Capture the cell that displays the provided text and extract its [X, Y] central coordinate. 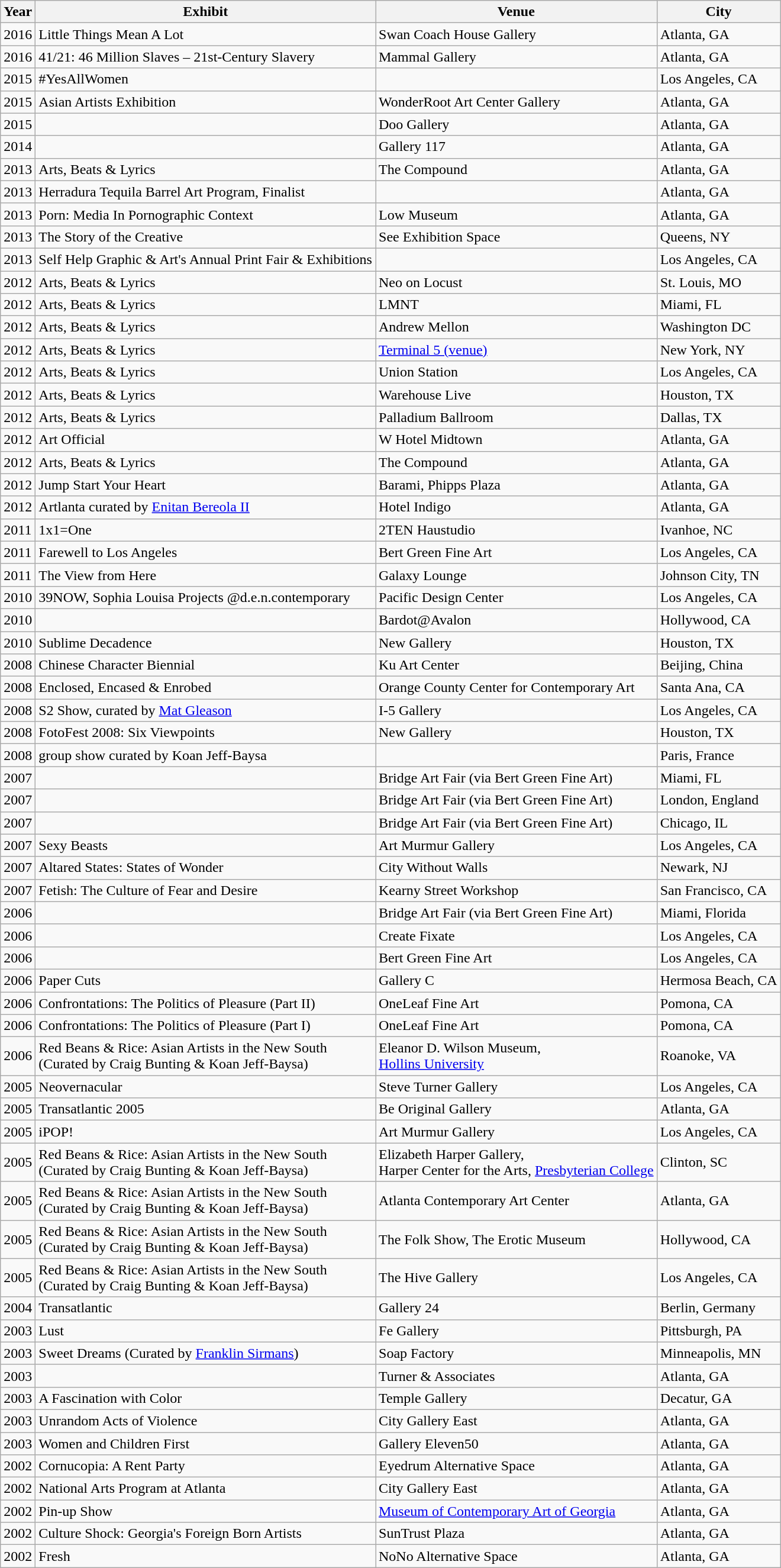
Year [18, 12]
Elizabeth Harper Gallery,Harper Center for the Arts, Presbyterian College [516, 1163]
Herradura Tequila Barrel Art Program, Finalist [206, 192]
London, England [718, 800]
Newark, NJ [718, 868]
41/21: 46 Million Slaves – 21st-Century Slavery [206, 57]
Neovernacular [206, 1087]
Ku Art Center [516, 665]
Venue [516, 12]
S2 Show, curated by Mat Gleason [206, 710]
group show curated by Koan Jeff-Baysa [206, 755]
Galaxy Lounge [516, 575]
Artlanta curated by Enitan Bereola II [206, 507]
Women and Children First [206, 1444]
Terminal 5 (venue) [516, 350]
1x1=One [206, 530]
Miami, Florida [718, 913]
Cornucopia: A Rent Party [206, 1466]
LMNT [516, 305]
2014 [18, 147]
Gallery Eleven50 [516, 1444]
FotoFest 2008: Six Viewpoints [206, 733]
SunTrust Plaza [516, 1534]
Chicago, IL [718, 823]
Paris, France [718, 755]
Swan Coach House Gallery [516, 34]
Gallery 24 [516, 1308]
Warehouse Live [516, 395]
W Hotel Midtown [516, 440]
Create Fixate [516, 935]
Union Station [516, 372]
NoNo Alternative Space [516, 1556]
Transatlantic [206, 1308]
Hotel Indigo [516, 507]
Berlin, Germany [718, 1308]
39NOW, Sophia Louisa Projects @d.e.n.contemporary [206, 597]
Soap Factory [516, 1353]
Steve Turner Gallery [516, 1087]
Enclosed, Encased & Enrobed [206, 688]
Barami, Phipps Plaza [516, 485]
Clinton, SC [718, 1163]
San Francisco, CA [718, 890]
Atlanta Contemporary Art Center [516, 1200]
Self Help Graphic & Art's Annual Print Fair & Exhibitions [206, 259]
Confrontations: The Politics of Pleasure (Part II) [206, 1003]
City Without Walls [516, 868]
iPOP! [206, 1132]
City [718, 12]
Sexy Beasts [206, 845]
Altared States: States of Wonder [206, 868]
A Fascination with Color [206, 1398]
Museum of Contemporary Art of Georgia [516, 1511]
Pittsburgh, PA [718, 1331]
Eleanor D. Wilson Museum,Hollins University [516, 1056]
Be Original Gallery [516, 1109]
Orange County Center for Contemporary Art [516, 688]
Decatur, GA [718, 1398]
WonderRoot Art Center Gallery [516, 102]
2TEN Haustudio [516, 530]
Minneapolis, MN [718, 1353]
Farewell to Los Angeles [206, 552]
Fresh [206, 1556]
Art Official [206, 440]
Doo Gallery [516, 124]
Exhibit [206, 12]
Mammal Gallery [516, 57]
Palladium Ballroom [516, 417]
St. Louis, MO [718, 282]
Hermosa Beach, CA [718, 980]
Ivanhoe, NC [718, 530]
The Folk Show, The Erotic Museum [516, 1239]
Sweet Dreams (Curated by Franklin Sirmans) [206, 1353]
Confrontations: The Politics of Pleasure (Part I) [206, 1026]
Washington DC [718, 327]
Johnson City, TN [718, 575]
Gallery C [516, 980]
Fetish: The Culture of Fear and Desire [206, 890]
See Exhibition Space [516, 237]
Bardot@Avalon [516, 620]
Unrandom Acts of Violence [206, 1421]
Dallas, TX [718, 417]
Neo on Locust [516, 282]
The Story of the Creative [206, 237]
Lust [206, 1331]
Santa Ana, CA [718, 688]
Transatlantic 2005 [206, 1109]
Asian Artists Exhibition [206, 102]
I-5 Gallery [516, 710]
2004 [18, 1308]
Sublime Decadence [206, 642]
Beijing, China [718, 665]
Chinese Character Biennial [206, 665]
National Arts Program at Atlanta [206, 1489]
Turner & Associates [516, 1376]
Little Things Mean A Lot [206, 34]
Gallery 117 [516, 147]
#YesAllWomen [206, 79]
Culture Shock: Georgia's Foreign Born Artists [206, 1534]
Eyedrum Alternative Space [516, 1466]
The Hive Gallery [516, 1277]
Pin-up Show [206, 1511]
Pacific Design Center [516, 597]
Paper Cuts [206, 980]
Porn: Media In Pornographic Context [206, 214]
New York, NY [718, 350]
Jump Start Your Heart [206, 485]
Fe Gallery [516, 1331]
Kearny Street Workshop [516, 890]
Roanoke, VA [718, 1056]
Queens, NY [718, 237]
Andrew Mellon [516, 327]
Low Museum [516, 214]
Temple Gallery [516, 1398]
The View from Here [206, 575]
